Return [x, y] of the center of cell containing provided text 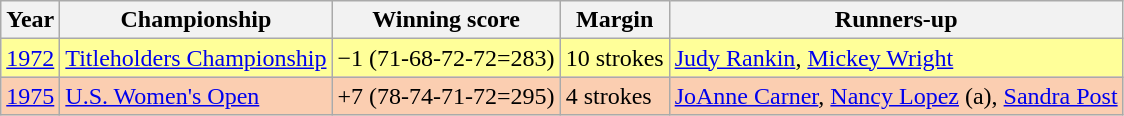
Judy Rankin, Mickey Wright [896, 58]
4 strokes [614, 96]
−1 (71-68-72-72=283) [446, 58]
10 strokes [614, 58]
Championship [196, 20]
U.S. Women's Open [196, 96]
JoAnne Carner, Nancy Lopez (a), Sandra Post [896, 96]
Year [30, 20]
+7 (78-74-71-72=295) [446, 96]
Titleholders Championship [196, 58]
Margin [614, 20]
Runners-up [896, 20]
Winning score [446, 20]
1972 [30, 58]
1975 [30, 96]
